Search for the cell housing the specified text and yield its [X, Y] center coordinate. 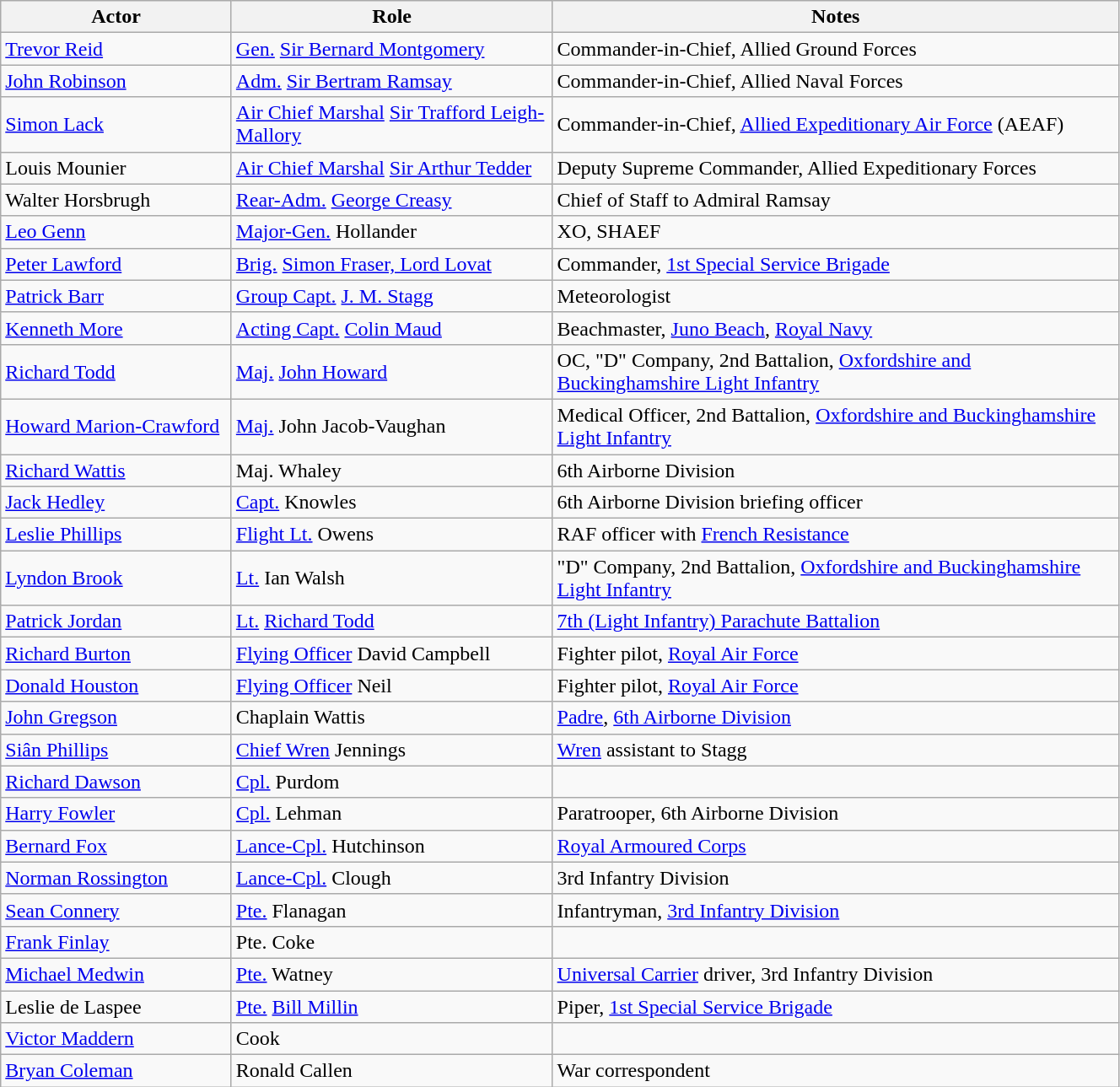
Actor [116, 17]
Commander-in-Chief, Allied Expeditionary Air Force (AEAF) [835, 125]
Commander-in-Chief, Allied Ground Forces [835, 49]
Royal Armoured Corps [835, 846]
Brig. Simon Fraser, Lord Lovat [391, 264]
Louis Mounier [116, 168]
Leo Genn [116, 232]
Pte. Watney [391, 974]
Chief Wren Jennings [391, 750]
Richard Todd [116, 371]
Richard Burton [116, 654]
Pte. Coke [391, 942]
Lt. Ian Walsh [391, 578]
Lt. Richard Todd [391, 622]
Lyndon Brook [116, 578]
Peter Lawford [116, 264]
Michael Medwin [116, 974]
Rear-Adm. George Creasy [391, 200]
Adm. Sir Bertram Ramsay [391, 81]
Howard Marion-Crawford [116, 427]
Air Chief Marshal Sir Trafford Leigh-Mallory [391, 125]
Cook [391, 1039]
Capt. Knowles [391, 503]
Cpl. Lehman [391, 814]
Patrick Barr [116, 296]
7th (Light Infantry) Parachute Battalion [835, 622]
Patrick Jordan [116, 622]
Flight Lt. Owens [391, 535]
Flying Officer Neil [391, 686]
Beachmaster, Juno Beach, Royal Navy [835, 328]
Victor Maddern [116, 1039]
Paratrooper, 6th Airborne Division [835, 814]
Chief of Staff to Admiral Ramsay [835, 200]
Chaplain Wattis [391, 718]
Commander, 1st Special Service Brigade [835, 264]
XO, SHAEF [835, 232]
John Gregson [116, 718]
Kenneth More [116, 328]
Richard Dawson [116, 782]
Deputy Supreme Commander, Allied Expeditionary Forces [835, 168]
Norman Rossington [116, 878]
Ronald Callen [391, 1071]
Trevor Reid [116, 49]
"D" Company, 2nd Battalion, Oxfordshire and Buckinghamshire Light Infantry [835, 578]
Lance-Cpl. Hutchinson [391, 846]
Pte. Flanagan [391, 910]
Lance-Cpl. Clough [391, 878]
Maj. John Jacob-Vaughan [391, 427]
Leslie Phillips [116, 535]
Major-Gen. Hollander [391, 232]
Siân Phillips [116, 750]
Leslie de Laspee [116, 1006]
Meteorologist [835, 296]
Air Chief Marshal Sir Arthur Tedder [391, 168]
Universal Carrier driver, 3rd Infantry Division [835, 974]
Pte. Bill Millin [391, 1006]
Acting Capt. Colin Maud [391, 328]
6th Airborne Division [835, 470]
Bernard Fox [116, 846]
Flying Officer David Campbell [391, 654]
6th Airborne Division briefing officer [835, 503]
John Robinson [116, 81]
Richard Wattis [116, 470]
Medical Officer, 2nd Battalion, Oxfordshire and Buckinghamshire Light Infantry [835, 427]
Wren assistant to Stagg [835, 750]
Bryan Coleman [116, 1071]
3rd Infantry Division [835, 878]
Padre, 6th Airborne Division [835, 718]
Maj. Whaley [391, 470]
Piper, 1st Special Service Brigade [835, 1006]
Commander-in-Chief, Allied Naval Forces [835, 81]
Maj. John Howard [391, 371]
Frank Finlay [116, 942]
Notes [835, 17]
Role [391, 17]
RAF officer with French Resistance [835, 535]
Infantryman, 3rd Infantry Division [835, 910]
War correspondent [835, 1071]
Walter Horsbrugh [116, 200]
Sean Connery [116, 910]
OC, "D" Company, 2nd Battalion, Oxfordshire and Buckinghamshire Light Infantry [835, 371]
Harry Fowler [116, 814]
Jack Hedley [116, 503]
Simon Lack [116, 125]
Donald Houston [116, 686]
Cpl. Purdom [391, 782]
Group Capt. J. M. Stagg [391, 296]
Gen. Sir Bernard Montgomery [391, 49]
